Provide the (X, Y) coordinate of the cell's center where the given text is located.  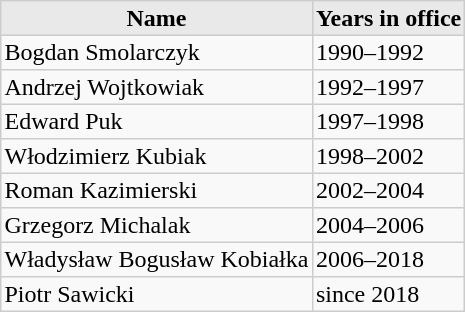
since 2018 (388, 294)
Name (156, 18)
Andrzej Wojtkowiak (156, 87)
Włodzimierz Kubiak (156, 156)
1992–1997 (388, 87)
1990–1992 (388, 52)
2002–2004 (388, 190)
Władysław Bogusław Kobiałka (156, 259)
2004–2006 (388, 225)
Edward Puk (156, 121)
Grzegorz Michalak (156, 225)
Piotr Sawicki (156, 294)
Bogdan Smolarczyk (156, 52)
1997–1998 (388, 121)
Roman Kazimierski (156, 190)
1998–2002 (388, 156)
2006–2018 (388, 259)
Years in office (388, 18)
